From the cell containing the given text, extract its center point as (X, Y) coordinate. 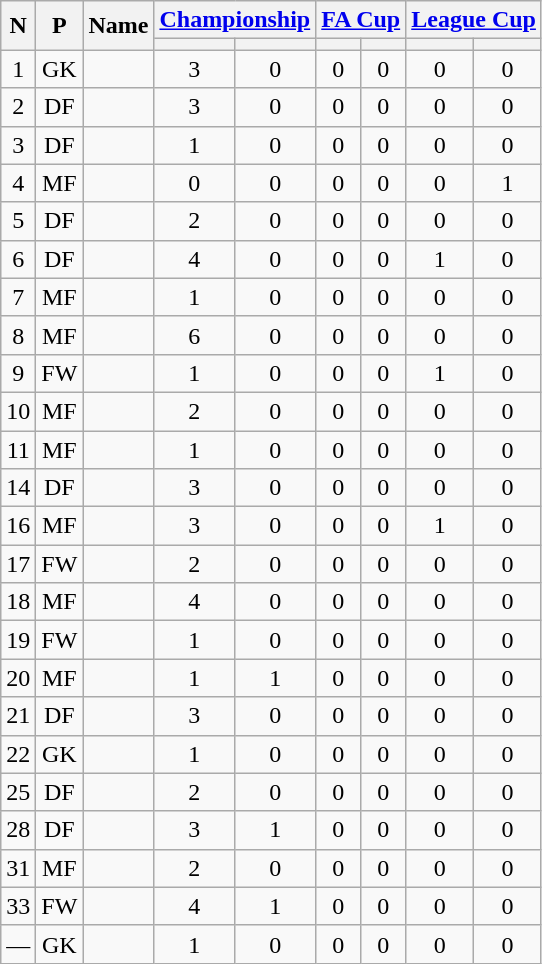
19 (18, 640)
33 (18, 906)
9 (18, 373)
League Cup (474, 20)
16 (18, 526)
— (18, 944)
21 (18, 716)
10 (18, 411)
Name (118, 26)
18 (18, 602)
25 (18, 792)
P (60, 26)
17 (18, 564)
22 (18, 754)
7 (18, 297)
8 (18, 335)
Championship (235, 20)
14 (18, 488)
N (18, 26)
5 (18, 221)
FA Cup (361, 20)
31 (18, 868)
11 (18, 449)
20 (18, 678)
28 (18, 830)
